Determine the [x, y] coordinate at the center of the cell enclosing the given text.  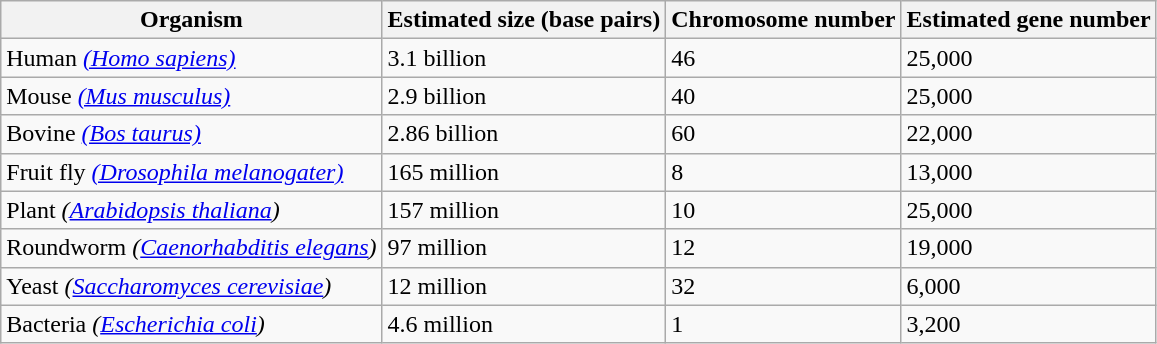
10 [784, 210]
4.6 million [524, 324]
Bacteria (Escherichia coli) [192, 324]
13,000 [1028, 172]
6,000 [1028, 286]
32 [784, 286]
Mouse (Mus musculus) [192, 96]
12 [784, 248]
1 [784, 324]
40 [784, 96]
165 million [524, 172]
2.86 billion [524, 134]
Chromosome number [784, 20]
3.1 billion [524, 58]
97 million [524, 248]
8 [784, 172]
46 [784, 58]
2.9 billion [524, 96]
Fruit fly (Drosophila melanogater) [192, 172]
19,000 [1028, 248]
Estimated size (base pairs) [524, 20]
22,000 [1028, 134]
Organism [192, 20]
Human (Homo sapiens) [192, 58]
3,200 [1028, 324]
12 million [524, 286]
Estimated gene number [1028, 20]
Plant (Arabidopsis thaliana) [192, 210]
Yeast (Saccharomyces cerevisiae) [192, 286]
Bovine (Bos taurus) [192, 134]
157 million [524, 210]
Roundworm (Caenorhabditis elegans) [192, 248]
60 [784, 134]
